From the cell containing the given text, extract its center point as [x, y] coordinate. 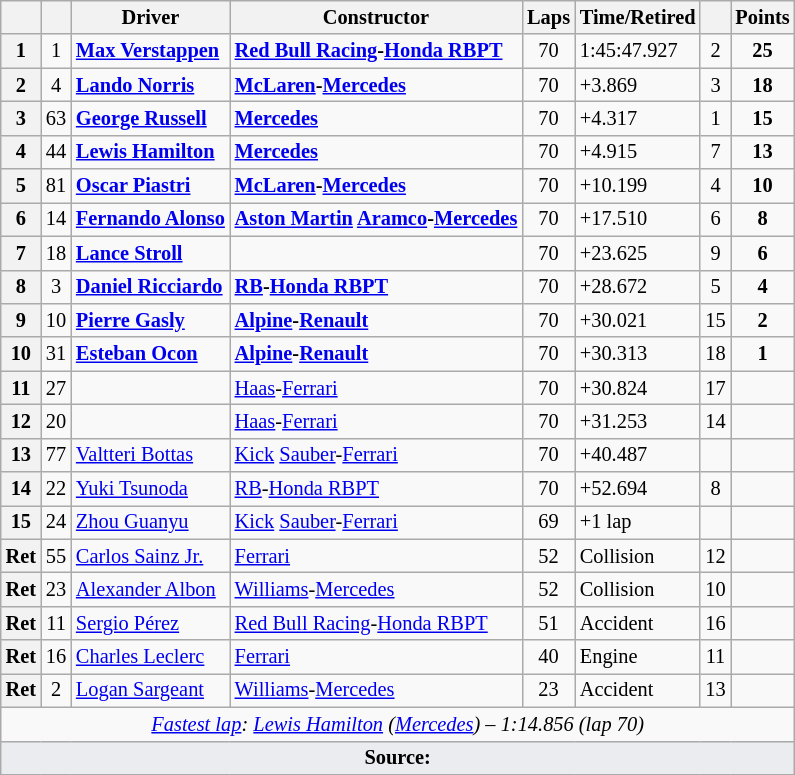
Carlos Sainz Jr. [150, 556]
17 [715, 388]
Esteban Ocon [150, 354]
Source: [398, 758]
63 [56, 118]
+4.317 [638, 118]
Laps [548, 17]
Constructor [376, 17]
1:45:47.927 [638, 51]
Daniel Ricciardo [150, 287]
27 [56, 388]
+30.313 [638, 354]
20 [56, 421]
Alexander Albon [150, 589]
22 [56, 489]
Sergio Pérez [150, 623]
40 [548, 657]
44 [56, 152]
31 [56, 354]
+1 lap [638, 522]
Lance Stroll [150, 253]
Pierre Gasly [150, 320]
+3.869 [638, 85]
Max Verstappen [150, 51]
+17.510 [638, 219]
51 [548, 623]
Zhou Guanyu [150, 522]
Charles Leclerc [150, 657]
+40.487 [638, 455]
Time/Retired [638, 17]
Fernando Alonso [150, 219]
Lewis Hamilton [150, 152]
55 [56, 556]
+31.253 [638, 421]
+52.694 [638, 489]
69 [548, 522]
+28.672 [638, 287]
+10.199 [638, 186]
Valtteri Bottas [150, 455]
25 [763, 51]
Lando Norris [150, 85]
Fastest lap: Lewis Hamilton (Mercedes) – 1:14.856 (lap 70) [398, 724]
24 [56, 522]
Driver [150, 17]
Engine [638, 657]
Oscar Piastri [150, 186]
Yuki Tsunoda [150, 489]
+30.021 [638, 320]
+4.915 [638, 152]
77 [56, 455]
Logan Sargeant [150, 690]
George Russell [150, 118]
81 [56, 186]
+23.625 [638, 253]
Points [763, 17]
Aston Martin Aramco-Mercedes [376, 219]
+30.824 [638, 388]
